Find where the given text appears and provide that cell's center as [X, Y] coordinate. 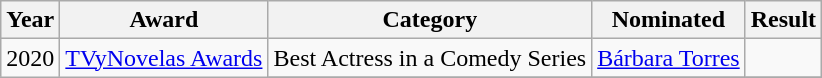
Award [164, 20]
2020 [30, 58]
Best Actress in a Comedy Series [430, 58]
Result [783, 20]
Category [430, 20]
Bárbara Torres [669, 58]
TVyNovelas Awards [164, 58]
Year [30, 20]
Nominated [669, 20]
